Return [X, Y] of the center of cell containing provided text 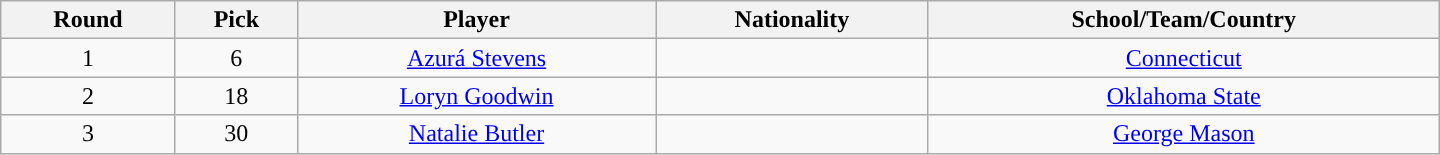
18 [236, 96]
George Mason [1184, 134]
Player [477, 20]
Connecticut [1184, 58]
Pick [236, 20]
3 [88, 134]
Nationality [792, 20]
Oklahoma State [1184, 96]
1 [88, 58]
School/Team/Country [1184, 20]
6 [236, 58]
Loryn Goodwin [477, 96]
2 [88, 96]
Azurá Stevens [477, 58]
Natalie Butler [477, 134]
30 [236, 134]
Round [88, 20]
